Provide the (x, y) coordinate of the cell's center where the given text is located.  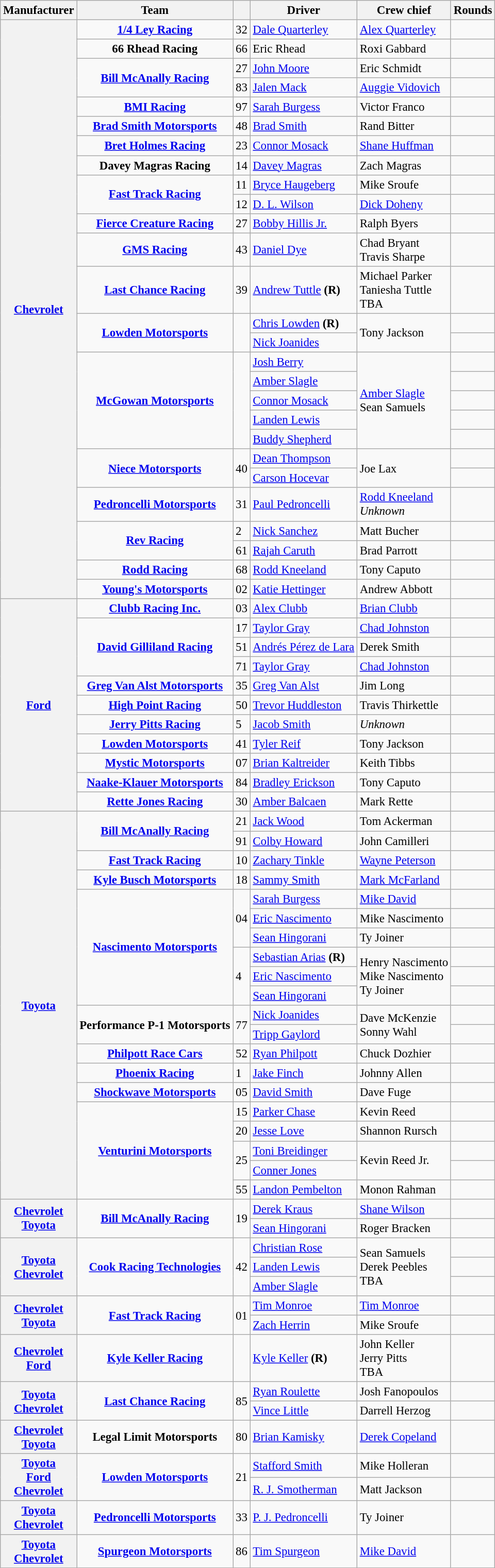
Bradley Erickson (303, 783)
McGowan Motorsports (155, 400)
80 (241, 1438)
91 (241, 841)
Greg Van Alst (303, 686)
Bryce Haugeberg (303, 184)
Keith Tibbs (404, 763)
Eric Rhead (303, 49)
43 (241, 249)
Brad Parrott (404, 550)
Derek Copeland (404, 1438)
GMS Racing (155, 249)
66 (241, 49)
39 (241, 290)
Auggie Vidovich (404, 88)
Spurgeon Motorsports (155, 1551)
Rodd Kneeland (303, 569)
Jake Finch (303, 1073)
04 (241, 918)
10 (241, 860)
Dean Thompson (303, 459)
Sebastian Arias (R) (303, 957)
Matt Bucher (404, 531)
Colby Howard (303, 841)
Katie Hettinger (303, 589)
Ryan Roulette (303, 1392)
Manufacturer (39, 10)
01 (241, 1315)
Wayne Peterson (404, 860)
Mystic Motorsports (155, 763)
Mike Holleran (404, 1466)
Zachary Tinkle (303, 860)
Derek Kraus (303, 1209)
02 (241, 589)
25 (241, 1160)
Rand Bitter (404, 126)
Amber Slagle Sean Samuels (404, 400)
Shane Huffman (404, 146)
Zach Magras (404, 165)
Bret Holmes Racing (155, 146)
Crew chief (404, 10)
Jalen Mack (303, 88)
David Smith (303, 1092)
97 (241, 107)
Nascimento Motorsports (155, 947)
55 (241, 1189)
Parker Chase (303, 1112)
48 (241, 126)
32 (241, 30)
Vince Little (303, 1411)
Legal Limit Motorsports (155, 1438)
Eric Schmidt (404, 69)
50 (241, 705)
Rodd Racing (155, 569)
Toyota Ford Chevrolet (39, 1478)
11 (241, 184)
18 (241, 880)
31 (241, 505)
Victor Franco (404, 107)
John Camilleri (404, 841)
Bobby Hillis Jr. (303, 223)
Rodd Kneeland Unknown (404, 505)
Unknown (404, 724)
Team (155, 10)
Jacob Smith (303, 724)
Buddy Shepherd (303, 440)
Kyle Busch Motorsports (155, 880)
Mark Rette (404, 802)
Ryan Philpott (303, 1054)
D. L. Wilson (303, 204)
Christian Rose (303, 1247)
1 (241, 1073)
Rounds (472, 10)
Mark McFarland (404, 880)
07 (241, 763)
Rette Jones Racing (155, 802)
12 (241, 204)
41 (241, 744)
Dale Quarterley (303, 30)
Young's Motorsports (155, 589)
Davey Magras (303, 165)
Jack Wood (303, 821)
Sammy Smith (303, 880)
Greg Van Alst Motorsports (155, 686)
33 (241, 1518)
Rev Racing (155, 540)
Brad Smith (303, 126)
Conner Jones (303, 1170)
Joe Lax (404, 468)
Dave McKenzie Sonny Wahl (404, 1024)
83 (241, 88)
Josh Fanopoulos (404, 1392)
51 (241, 647)
Andrew Abbott (404, 589)
Brian Kaltreider (303, 763)
Shockwave Motorsports (155, 1092)
20 (241, 1132)
Alex Quarterley (404, 30)
Johnny Allen (404, 1073)
Kyle Keller (R) (303, 1358)
85 (241, 1402)
Henry Nascimento Mike Nascimento Ty Joiner (404, 976)
1/4 Ley Racing (155, 30)
Toyota (39, 1005)
John Moore (303, 69)
Venturini Motorsports (155, 1151)
17 (241, 628)
30 (241, 802)
03 (241, 609)
Kevin Reed (404, 1112)
Chad Bryant Travis Sharpe (404, 249)
Phoenix Racing (155, 1073)
Fierce Creature Racing (155, 223)
68 (241, 569)
2 (241, 531)
Sean Samuels Derek Peebles TBA (404, 1267)
Chevrolet Ford (39, 1358)
Monon Rahman (404, 1189)
John Keller Jerry Pitts TBA (404, 1358)
66 Rhead Racing (155, 49)
Driver (303, 10)
05 (241, 1092)
Naake-Klauer Motorsports (155, 783)
Tyler Reif (303, 744)
Carson Hocevar (303, 478)
4 (241, 976)
84 (241, 783)
Travis Thirkettle (404, 705)
40 (241, 468)
Clubb Racing Inc. (155, 609)
Daniel Dye (303, 249)
14 (241, 165)
Roxi Gabbard (404, 49)
Philpott Race Cars (155, 1054)
Trevor Huddleston (303, 705)
BMI Racing (155, 107)
Kyle Keller Racing (155, 1358)
Nick Sanchez (303, 531)
Toni Breidinger (303, 1151)
35 (241, 686)
Tim Spurgeon (303, 1551)
Chuck Dozhier (404, 1054)
Tripp Gaylord (303, 1035)
David Gilliland Racing (155, 647)
Matt Jackson (404, 1489)
Cook Racing Technologies (155, 1267)
Darrell Herzog (404, 1411)
42 (241, 1267)
Amber Balcaen (303, 802)
Paul Pedroncelli (303, 505)
Brad Smith Motorsports (155, 126)
Michael Parker Taniesha Tuttle TBA (404, 290)
R. J. Smotherman (303, 1489)
Ford (39, 705)
Brian Kamisky (303, 1438)
Mike Nascimento (404, 918)
Zach Herrin (303, 1325)
Jerry Pitts Racing (155, 724)
Andrew Tuttle (R) (303, 290)
77 (241, 1024)
Chevrolet (39, 309)
71 (241, 666)
Chris Lowden (R) (303, 323)
5 (241, 724)
Shannon Rursch (404, 1132)
Tom Ackerman (404, 821)
15 (241, 1112)
Davey Magras Racing (155, 165)
Alex Clubb (303, 609)
Brian Clubb (404, 609)
Jim Long (404, 686)
52 (241, 1054)
Stafford Smith (303, 1466)
Landon Pembelton (303, 1189)
Derek Smith (404, 647)
Dick Doheny (404, 204)
Roger Bracken (404, 1228)
19 (241, 1218)
Shane Wilson (404, 1209)
Niece Motorsports (155, 468)
Jesse Love (303, 1132)
86 (241, 1551)
High Point Racing (155, 705)
P. J. Pedroncelli (303, 1518)
Ralph Byers (404, 223)
Performance P-1 Motorsports (155, 1024)
Andrés Pérez de Lara (303, 647)
61 (241, 550)
Josh Berry (303, 362)
Kevin Reed Jr. (404, 1160)
Rajah Caruth (303, 550)
Dave Fuge (404, 1092)
23 (241, 146)
